Capture the cell that displays the provided text and extract its [X, Y] central coordinate. 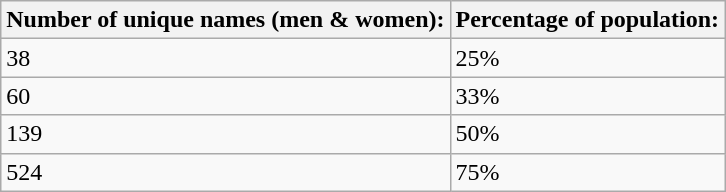
38 [226, 58]
33% [588, 96]
524 [226, 172]
139 [226, 134]
75% [588, 172]
Percentage of population: [588, 20]
Number of unique names (men & women): [226, 20]
25% [588, 58]
50% [588, 134]
60 [226, 96]
